Capture the cell that displays the provided text and extract its [x, y] central coordinate. 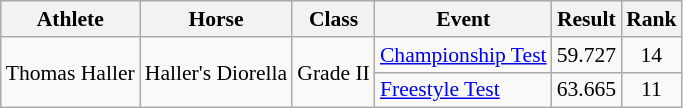
Haller's Diorella [216, 72]
Result [586, 19]
Horse [216, 19]
Freestyle Test [464, 90]
Event [464, 19]
Grade II [334, 72]
Championship Test [464, 55]
Thomas Haller [70, 72]
Rank [652, 19]
11 [652, 90]
Athlete [70, 19]
63.665 [586, 90]
14 [652, 55]
Class [334, 19]
59.727 [586, 55]
